Scan for the cell matching the given text and deliver its [X, Y] coordinate at center. 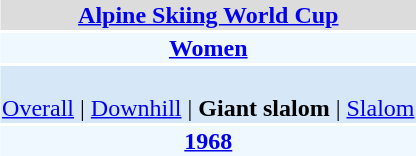
Alpine Skiing World Cup [208, 15]
Women [208, 48]
1968 [208, 141]
Overall | Downhill | Giant slalom | Slalom [208, 94]
